Determine the [x, y] coordinate at the center of the cell enclosing the given text.  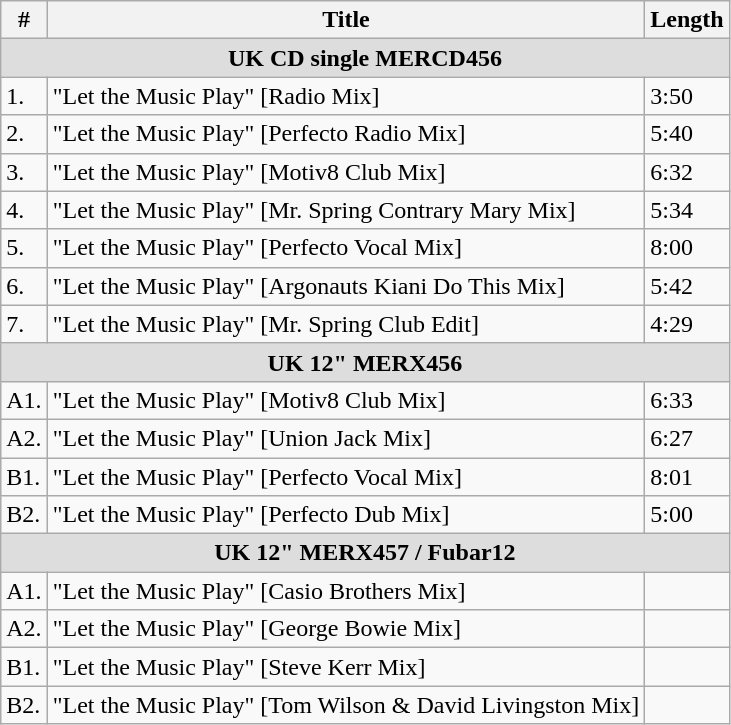
5:34 [687, 210]
"Let the Music Play" [Radio Mix] [346, 96]
Length [687, 20]
UK 12" MERX456 [365, 362]
6:33 [687, 400]
"Let the Music Play" [Perfecto Radio Mix] [346, 134]
"Let the Music Play" [George Bowie Mix] [346, 629]
"Let the Music Play" [Casio Brothers Mix] [346, 591]
1. [24, 96]
2. [24, 134]
"Let the Music Play" [Steve Kerr Mix] [346, 667]
6. [24, 286]
"Let the Music Play" [Union Jack Mix] [346, 438]
Title [346, 20]
"Let the Music Play" [Argonauts Kiani Do This Mix] [346, 286]
5:42 [687, 286]
7. [24, 324]
4:29 [687, 324]
4. [24, 210]
8:01 [687, 477]
"Let the Music Play" [Tom Wilson & David Livingston Mix] [346, 705]
UK 12" MERX457 / Fubar12 [365, 553]
6:32 [687, 172]
UK CD single MERCD456 [365, 58]
"Let the Music Play" [Mr. Spring Club Edit] [346, 324]
3:50 [687, 96]
6:27 [687, 438]
"Let the Music Play" [Perfecto Dub Mix] [346, 515]
3. [24, 172]
5. [24, 248]
# [24, 20]
5:00 [687, 515]
5:40 [687, 134]
"Let the Music Play" [Mr. Spring Contrary Mary Mix] [346, 210]
8:00 [687, 248]
